Provide the [x, y] coordinate of the cell's center where the given text is located.  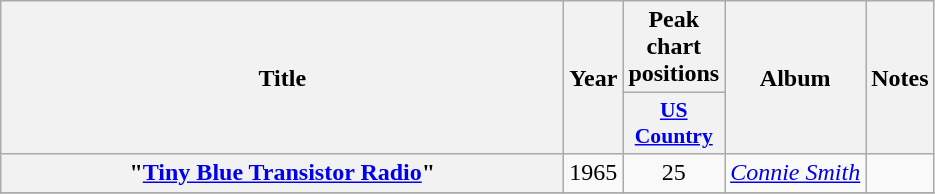
Notes [900, 78]
Connie Smith [796, 173]
Album [796, 78]
1965 [594, 173]
"Tiny Blue Transistor Radio" [282, 173]
Title [282, 78]
Year [594, 78]
Peakchartpositions [674, 47]
USCountry [674, 124]
25 [674, 173]
